Find where the given text appears and provide that cell's center as (X, Y) coordinate. 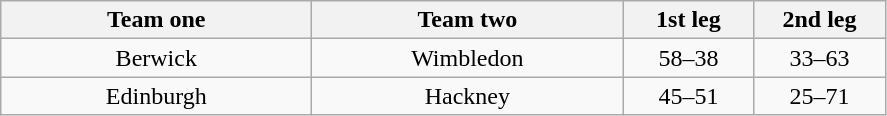
25–71 (820, 96)
2nd leg (820, 20)
33–63 (820, 58)
Team two (468, 20)
Berwick (156, 58)
Hackney (468, 96)
Edinburgh (156, 96)
1st leg (688, 20)
Wimbledon (468, 58)
58–38 (688, 58)
45–51 (688, 96)
Team one (156, 20)
